Extract the (x, y) coordinate from the center of the cell holding the provided text.  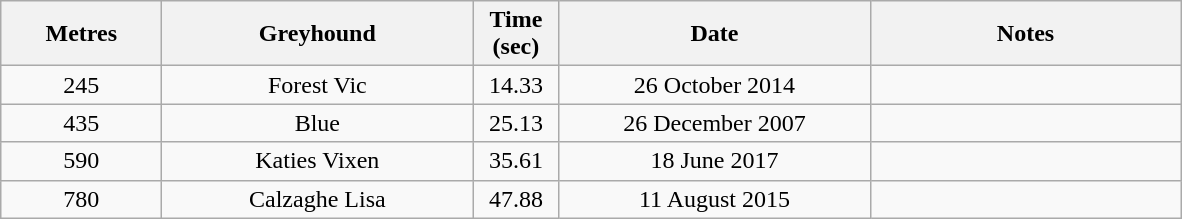
14.33 (516, 85)
590 (82, 161)
Time (sec) (516, 34)
Katies Vixen (318, 161)
Forest Vic (318, 85)
26 December 2007 (714, 123)
Greyhound (318, 34)
Calzaghe Lisa (318, 199)
26 October 2014 (714, 85)
35.61 (516, 161)
435 (82, 123)
18 June 2017 (714, 161)
Notes (1026, 34)
47.88 (516, 199)
11 August 2015 (714, 199)
Date (714, 34)
Blue (318, 123)
245 (82, 85)
25.13 (516, 123)
Metres (82, 34)
780 (82, 199)
